Locate the cell with the specified text and output its [x, y] center coordinate. 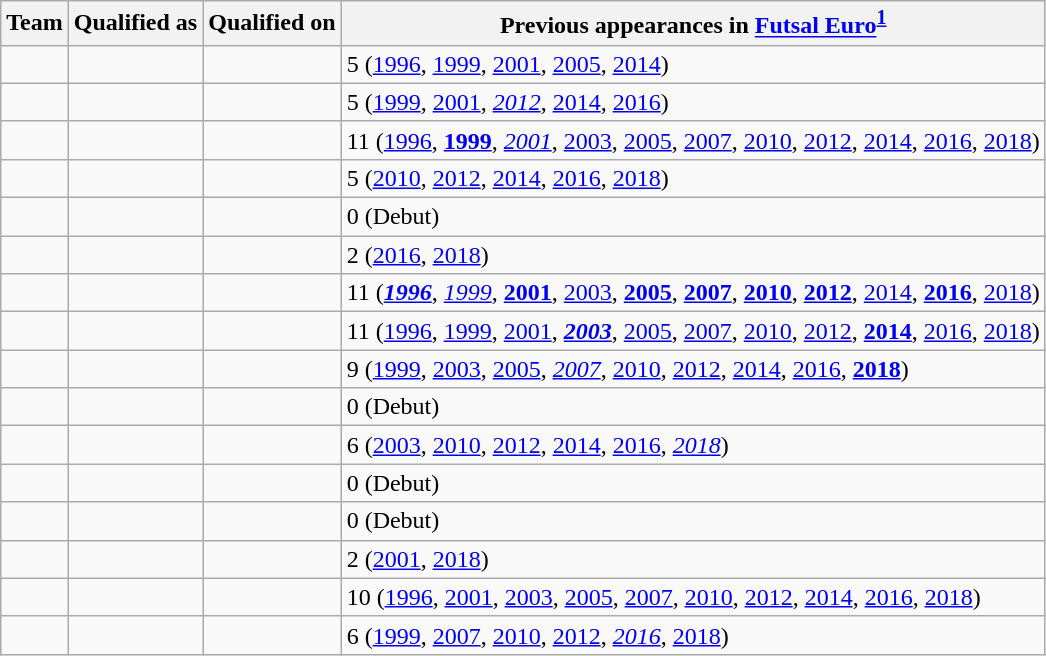
Qualified on [272, 24]
5 (2010, 2012, 2014, 2016, 2018) [693, 178]
10 (1996, 2001, 2003, 2005, 2007, 2010, 2012, 2014, 2016, 2018) [693, 597]
5 (1996, 1999, 2001, 2005, 2014) [693, 64]
Qualified as [135, 24]
Team [35, 24]
2 (2016, 2018) [693, 255]
2 (2001, 2018) [693, 559]
5 (1999, 2001, 2012, 2014, 2016) [693, 102]
9 (1999, 2003, 2005, 2007, 2010, 2012, 2014, 2016, 2018) [693, 369]
6 (2003, 2010, 2012, 2014, 2016, 2018) [693, 445]
6 (1999, 2007, 2010, 2012, 2016, 2018) [693, 635]
Previous appearances in Futsal Euro1 [693, 24]
